Output the (x, y) coordinate of the center of the cell containing the given text.  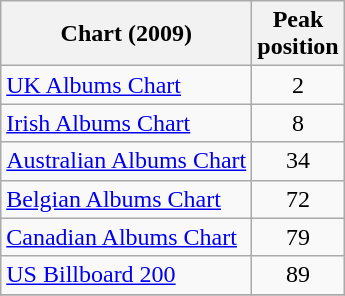
UK Albums Chart (126, 85)
Belgian Albums Chart (126, 199)
Chart (2009) (126, 34)
79 (298, 237)
34 (298, 161)
Irish Albums Chart (126, 123)
US Billboard 200 (126, 275)
Australian Albums Chart (126, 161)
Peakposition (298, 34)
Canadian Albums Chart (126, 237)
8 (298, 123)
72 (298, 199)
89 (298, 275)
2 (298, 85)
